Determine the (x, y) coordinate at the center of the cell enclosing the given text.  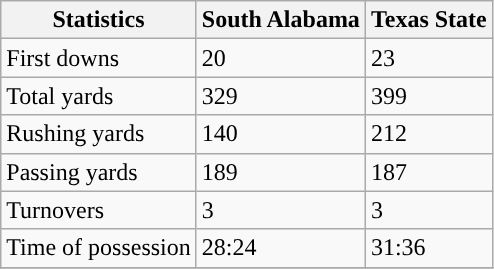
28:24 (280, 248)
187 (428, 172)
31:36 (428, 248)
Passing yards (99, 172)
Rushing yards (99, 134)
South Alabama (280, 20)
Turnovers (99, 210)
23 (428, 58)
399 (428, 96)
20 (280, 58)
Total yards (99, 96)
329 (280, 96)
140 (280, 134)
First downs (99, 58)
212 (428, 134)
Texas State (428, 20)
189 (280, 172)
Time of possession (99, 248)
Statistics (99, 20)
